Search for the cell housing the specified text and yield its [x, y] center coordinate. 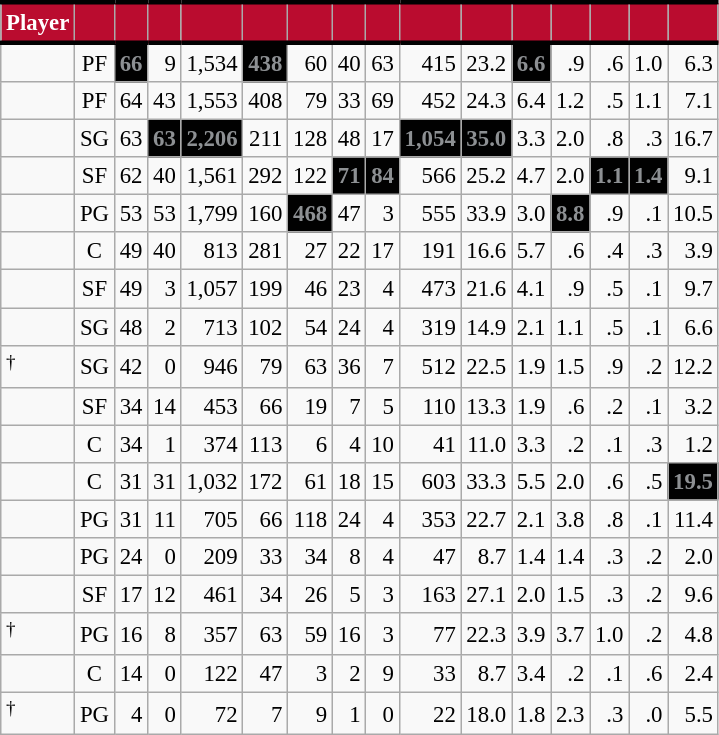
11 [164, 519]
19 [310, 406]
3.7 [570, 634]
7.1 [693, 101]
26 [310, 594]
43 [164, 101]
1.8 [532, 714]
10 [382, 444]
27.1 [486, 594]
21.6 [486, 289]
13.3 [486, 406]
452 [430, 101]
468 [310, 214]
23.2 [486, 62]
35.0 [486, 139]
353 [430, 519]
6 [310, 444]
408 [266, 101]
453 [212, 406]
9.1 [693, 176]
281 [266, 251]
71 [348, 176]
61 [310, 482]
199 [266, 289]
2.4 [693, 674]
42 [130, 366]
319 [430, 327]
102 [266, 327]
3.8 [570, 519]
22.7 [486, 519]
374 [212, 444]
19.5 [693, 482]
59 [310, 634]
438 [266, 62]
9.6 [693, 594]
128 [310, 139]
172 [266, 482]
473 [430, 289]
69 [382, 101]
163 [430, 594]
3.4 [532, 674]
4.7 [532, 176]
16.6 [486, 251]
15 [382, 482]
705 [212, 519]
54 [310, 327]
512 [430, 366]
555 [430, 214]
292 [266, 176]
1,534 [212, 62]
41 [430, 444]
46 [310, 289]
566 [430, 176]
14.9 [486, 327]
72 [212, 714]
18.0 [486, 714]
1,057 [212, 289]
461 [212, 594]
6.3 [693, 62]
18 [348, 482]
357 [212, 634]
118 [310, 519]
110 [430, 406]
4.8 [693, 634]
2.3 [570, 714]
8.8 [570, 214]
713 [212, 327]
6.4 [532, 101]
27 [310, 251]
.4 [610, 251]
64 [130, 101]
3.0 [532, 214]
12.2 [693, 366]
22.3 [486, 634]
2,206 [212, 139]
11.0 [486, 444]
9.7 [693, 289]
24.3 [486, 101]
12 [164, 594]
113 [266, 444]
25.2 [486, 176]
4.1 [532, 289]
5.7 [532, 251]
603 [430, 482]
Player [38, 22]
1,054 [430, 139]
23 [348, 289]
60 [310, 62]
1,561 [212, 176]
84 [382, 176]
1,799 [212, 214]
209 [212, 557]
62 [130, 176]
946 [212, 366]
11.4 [693, 519]
3.2 [693, 406]
191 [430, 251]
33.3 [486, 482]
16.7 [693, 139]
36 [348, 366]
1,032 [212, 482]
22.5 [486, 366]
33.9 [486, 214]
415 [430, 62]
.0 [648, 714]
813 [212, 251]
77 [430, 634]
10.5 [693, 214]
160 [266, 214]
211 [266, 139]
1,553 [212, 101]
